Output the [X, Y] coordinate of the center of the cell containing the given text.  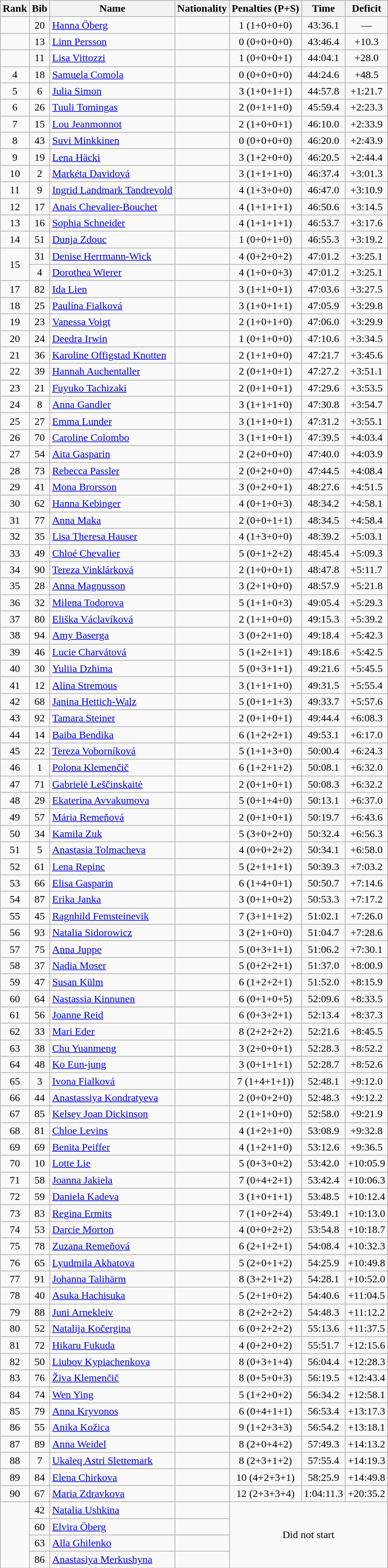
Mária Remeňová [113, 817]
Fuyuko Tachizaki [113, 388]
Hikaru Fukuda [113, 1345]
+4:58.4 [366, 520]
+10:05.9 [366, 1164]
47:39.5 [323, 437]
Joanna Jakiela [113, 1180]
5 (2+1+1+1) [266, 867]
+3:17.6 [366, 223]
4 (0+1+0+3) [266, 504]
+9:12.2 [366, 1098]
+3:29.9 [366, 322]
2 [40, 173]
Anna Gandler [113, 404]
51:02.1 [323, 916]
16 [40, 223]
7 (0+4+2+1) [266, 1180]
+5:55.4 [366, 685]
55:51.7 [323, 1345]
Mari Eder [113, 1032]
6 (2+1+2+1) [266, 1246]
5 (1+1+3+0) [266, 751]
Gabrielė Leščinskaitė [113, 784]
+7:17.2 [366, 900]
48:34.2 [323, 504]
43:46.4 [323, 42]
52:09.6 [323, 998]
Anastassiya Kondratyeva [113, 1098]
+6:32.2 [366, 784]
Elena Chirkova [113, 1477]
49:15.3 [323, 619]
Tereza Vinklárková [113, 570]
Anna Weidel [113, 1444]
+2:44.4 [366, 157]
Živa Klemenčič [113, 1378]
46:53.7 [323, 223]
Samuela Comola [113, 75]
3 (0+2+1+0) [266, 636]
+9:21.9 [366, 1114]
2 (2+0+0+0) [266, 454]
Chloé Chevalier [113, 553]
+9:36.5 [366, 1147]
Denise Herrmann-Wick [113, 256]
+6:08.3 [366, 718]
6 (0+4+1+1) [266, 1411]
Julia Simon [113, 91]
+5:57.6 [366, 701]
Caroline Colombo [113, 437]
45:59.4 [323, 108]
49:31.5 [323, 685]
49:53.1 [323, 735]
53:08.9 [323, 1131]
53:48.5 [323, 1196]
+3:01.3 [366, 173]
Anastasiya Merkushyna [113, 1560]
Rebecca Passler [113, 470]
52:21.6 [323, 1032]
Anika Kožica [113, 1428]
56:19.5 [323, 1378]
Erika Janka [113, 900]
+14:13.2 [366, 1444]
+2:33.9 [366, 124]
Chu Yuanmeng [113, 1048]
+6:32.0 [366, 768]
46:20.5 [323, 157]
3 (0+2+0+1) [266, 487]
52:28.3 [323, 1048]
8 (2+3+1+2) [266, 1460]
+5:39.2 [366, 619]
51:52.0 [323, 982]
55:13.6 [323, 1329]
49:21.6 [323, 668]
Eliška Václavíková [113, 619]
53:12.6 [323, 1147]
+8:33.5 [366, 998]
3 (1+2+0+0) [266, 157]
Chloe Levins [113, 1131]
56:34.2 [323, 1395]
Paulína Fialková [113, 306]
+7:30.1 [366, 949]
+48.5 [366, 75]
51:37.0 [323, 965]
48:47.8 [323, 570]
52:13.4 [323, 1015]
Lisa Theresa Hauser [113, 537]
+3:27.5 [366, 289]
47:21.7 [323, 355]
Anais Chevalier-Bouchet [113, 207]
+5:29.3 [366, 603]
Natalia Sidorowicz [113, 932]
+10.3 [366, 42]
+5:11.7 [366, 570]
Tereza Voborníková [113, 751]
5 (3+0+2+0) [266, 834]
+12:15.6 [366, 1345]
46:37.4 [323, 173]
Suvi Minkkinen [113, 140]
5 (1+2+1+1) [266, 652]
Johanna Talihärm [113, 1279]
5 (1+1+0+3) [266, 603]
Alla Ghilenko [113, 1543]
50:34.1 [323, 850]
+10:52.0 [366, 1279]
+3:55.1 [366, 421]
+3:34.5 [366, 339]
5 (0+1+1+3) [266, 701]
Ida Lien [113, 289]
+13:18.1 [366, 1428]
Baiba Bendika [113, 735]
Darcie Morton [113, 1229]
48:27.6 [323, 487]
44:04.1 [323, 58]
Susan Külm [113, 982]
1 (1+0+0+0) [266, 25]
+5:42.3 [366, 636]
56:53.4 [323, 1411]
Anastasia Tolmacheva [113, 850]
+3:54.7 [366, 404]
8 (0+3+1+4) [266, 1362]
Janina Hettich-Walz [113, 701]
Regina Ermits [113, 1213]
1:04:11.3 [323, 1493]
8 (0+5+0+3) [266, 1378]
9 (1+2+3+3) [266, 1428]
Juni Arnekleiv [113, 1312]
8 (2+0+4+2) [266, 1444]
47:31.2 [323, 421]
Lou Jeanmonnot [113, 124]
+10:06.3 [366, 1180]
+7:26.0 [366, 916]
— [366, 25]
2 (1+0+1+0) [266, 322]
56:54.2 [323, 1428]
50:00.4 [323, 751]
56:04.4 [323, 1362]
+14:49.8 [366, 1477]
47:03.6 [323, 289]
Tamara Steiner [113, 718]
Lena Repinc [113, 867]
50:39.3 [323, 867]
44:24.6 [323, 75]
+8:52.6 [366, 1065]
52:58.0 [323, 1114]
49:44.4 [323, 718]
+8:45.5 [366, 1032]
Anna Maka [113, 520]
50:32.4 [323, 834]
+11:12.2 [366, 1312]
Benita Peiffer [113, 1147]
47:05.9 [323, 306]
Ko Eun-jung [113, 1065]
Ingrid Landmark Tandrevold [113, 190]
Hanna Kebinger [113, 504]
+13:17.3 [366, 1411]
+6:43.6 [366, 817]
Sophia Schneider [113, 223]
5 (0+1+4+0) [266, 801]
54:40.6 [323, 1296]
Did not start [308, 1535]
Hannah Auchentaller [113, 372]
43:36.1 [323, 25]
+10:49.8 [366, 1263]
Lotte Lie [113, 1164]
Anna Magnusson [113, 586]
48:45.4 [323, 553]
6 (1+4+0+1) [266, 883]
Rank [15, 9]
52:48.3 [323, 1098]
3 (0+1+0+2) [266, 900]
+3:45.6 [366, 355]
91 [40, 1279]
+5:21.8 [366, 586]
+3:10.9 [366, 190]
Liubov Kypiachenkova [113, 1362]
Ukaleq Astri Slettemark [113, 1460]
+4:03.9 [366, 454]
+9:32.8 [366, 1131]
Deficit [366, 9]
2 (0+0+2+0) [266, 1098]
49:33.7 [323, 701]
+12:28.3 [366, 1362]
4 (1+0+0+3) [266, 273]
1 (0+0+1+0) [266, 240]
+1:21.7 [366, 91]
7 (1+0+2+4) [266, 1213]
+20:35.2 [366, 1493]
47:44.5 [323, 470]
Zuzana Remeňová [113, 1246]
+9:12.0 [366, 1081]
53:54.8 [323, 1229]
6 (0+2+2+2) [266, 1329]
Vanessa Voigt [113, 322]
50:08.3 [323, 784]
7 (1+4+1+1)) [266, 1081]
+5:45.5 [366, 668]
Lyudmila Akhatova [113, 1263]
Lena Häcki [113, 157]
+8:52.2 [366, 1048]
46:50.6 [323, 207]
48:34.5 [323, 520]
46:10.0 [323, 124]
12 (2+3+3+4) [266, 1493]
46:55.3 [323, 240]
Aita Gasparin [113, 454]
Dorothea Wierer [113, 273]
49:05.4 [323, 603]
Dunja Zdouc [113, 240]
Bib [40, 9]
54:08.4 [323, 1246]
+6:24.3 [366, 751]
92 [40, 718]
5 (2+1+0+2) [266, 1296]
+10:18.7 [366, 1229]
Nastassia Kinnunen [113, 998]
Wen Ying [113, 1395]
+4:08.4 [366, 470]
+12:43.4 [366, 1378]
53:42.0 [323, 1164]
Hanna Öberg [113, 25]
+3:53.5 [366, 388]
57:49.3 [323, 1444]
+8:00.9 [366, 965]
+14:19.3 [366, 1460]
Daniela Kadeva [113, 1196]
47:40.0 [323, 454]
50:13.1 [323, 801]
+8:37.3 [366, 1015]
54:25.9 [323, 1263]
+5:03.1 [366, 537]
+4:03.4 [366, 437]
Ragnhild Femsteinevik [113, 916]
+3:19.2 [366, 240]
Kelsey Joan Dickinson [113, 1114]
49:18.6 [323, 652]
53:49.1 [323, 1213]
Alina Stremous [113, 685]
Lucie Charvátová [113, 652]
47:06.0 [323, 322]
Kamila Zuk [113, 834]
Anna Kryvonos [113, 1411]
+11:37.5 [366, 1329]
+5:09.3 [366, 553]
52:28.7 [323, 1065]
Nadia Moser [113, 965]
+6:37.0 [366, 801]
+11:04.5 [366, 1296]
51:04.7 [323, 932]
6 (1+2+1+2) [266, 768]
93 [40, 932]
+4:51.5 [366, 487]
54:48.3 [323, 1312]
47:30.8 [323, 404]
Time [323, 9]
1 [40, 768]
48:39.2 [323, 537]
2 (0+0+1+1) [266, 520]
2 (0+2+0+0) [266, 470]
+6:17.0 [366, 735]
+3:51.1 [366, 372]
Elisa Gasparin [113, 883]
49:18.4 [323, 636]
+10:12.4 [366, 1196]
47:10.6 [323, 339]
46:20.0 [323, 140]
+3:29.8 [366, 306]
3 (2+0+0+1) [266, 1048]
3 (0+1+1+1) [266, 1065]
+8:15.9 [366, 982]
+4:58.1 [366, 504]
+6:58.0 [366, 850]
Deedra Irwin [113, 339]
Maria Zdravkova [113, 1493]
1 (0+0+0+1) [266, 58]
5 (0+2+2+1) [266, 965]
5 (2+0+1+2) [266, 1263]
8 (3+2+1+2) [266, 1279]
50:19.7 [323, 817]
Natalija Kočergina [113, 1329]
Amy Baserga [113, 636]
Ivona Fialková [113, 1081]
Yuliia Dzhima [113, 668]
50:50.7 [323, 883]
Asuka Hachisuka [113, 1296]
Emma Lunder [113, 421]
54:28.1 [323, 1279]
51:06.2 [323, 949]
Anna Juppe [113, 949]
+10:32.3 [366, 1246]
Nationality [202, 9]
+7:03.2 [366, 867]
+28.0 [366, 58]
10 (4+2+3+1) [266, 1477]
Ekaterina Avvakumova [113, 801]
1 (0+1+0+0) [266, 339]
Penalties (P+S) [266, 9]
Lisa Vittozzi [113, 58]
3 [40, 1081]
5 (0+1+2+2) [266, 553]
58:25.9 [323, 1477]
47:29.6 [323, 388]
+3:14.5 [366, 207]
48:57.9 [323, 586]
+6:56.3 [366, 834]
Karoline Offigstad Knotten [113, 355]
+12:58.1 [366, 1395]
44:57.8 [323, 91]
Mona Brorsson [113, 487]
7 (3+1+1+2) [266, 916]
Polona Klemenčič [113, 768]
+2:23.3 [366, 108]
6 (0+1+0+5) [266, 998]
Natalia Ushkina [113, 1510]
52:48.1 [323, 1081]
+7:28.6 [366, 932]
53:42.4 [323, 1180]
50:08.1 [323, 768]
5 (1+2+0+2) [266, 1395]
+7:14.6 [366, 883]
Markéta Davidová [113, 173]
Joanne Reid [113, 1015]
Tuuli Tomingas [113, 108]
94 [40, 636]
+10:13.0 [366, 1213]
+5:42.5 [366, 652]
5 (0+3+0+2) [266, 1164]
47:27.2 [323, 372]
Linn Persson [113, 42]
46:47.0 [323, 190]
Milena Todorova [113, 603]
+2:43.9 [366, 140]
50:53.3 [323, 900]
57:55.4 [323, 1460]
6 (0+3+2+1) [266, 1015]
Name [113, 9]
Elvira Öberg [113, 1526]
2 (0+1+1+0) [266, 108]
